Identify which cell holds the provided text, then report its [X, Y] central coordinate. 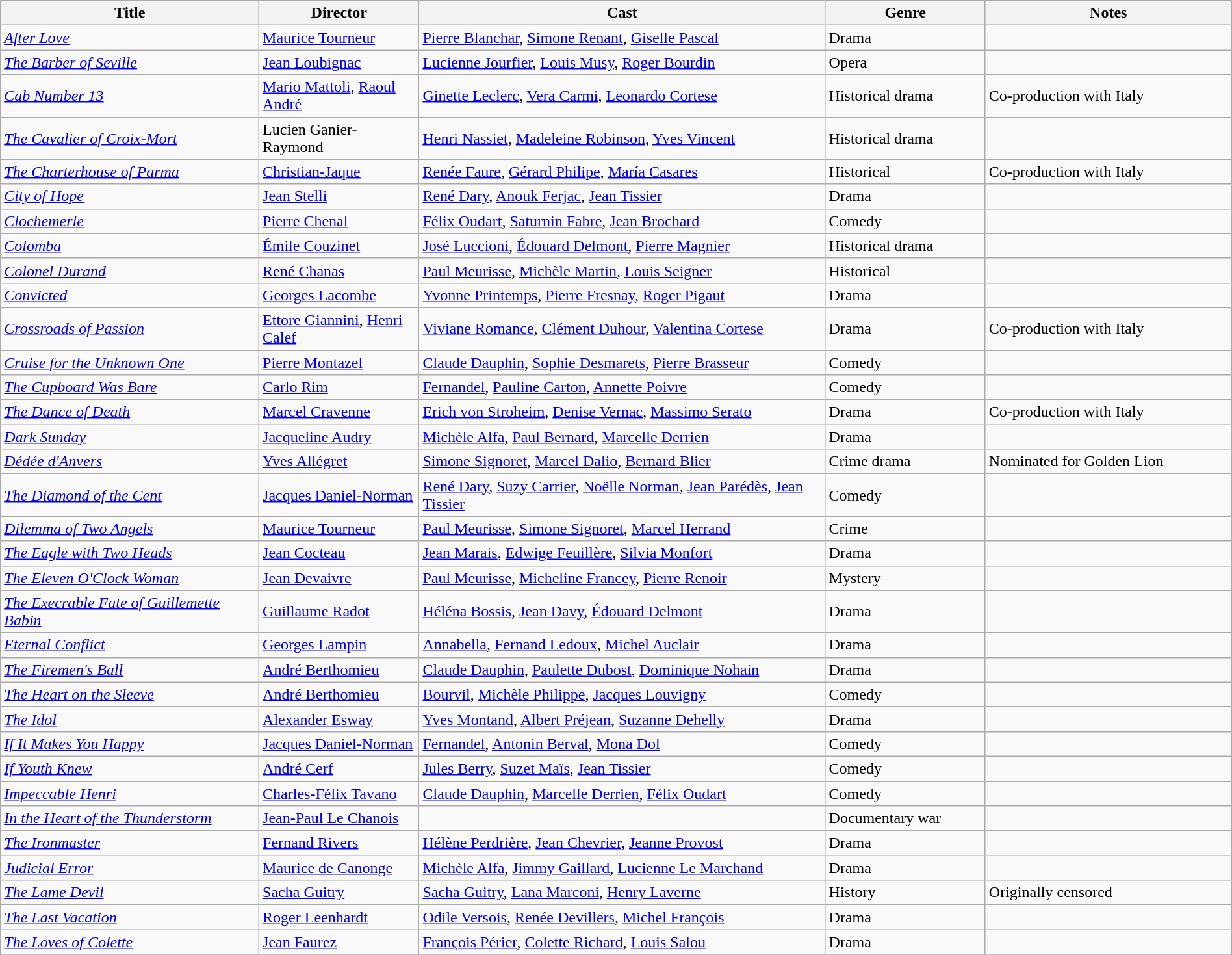
Viviane Romance, Clément Duhour, Valentina Cortese [622, 329]
Carlo Rim [339, 387]
Odile Versois, Renée Devillers, Michel François [622, 917]
Claude Dauphin, Paulette Dubost, Dominique Nohain [622, 670]
Erich von Stroheim, Denise Vernac, Massimo Serato [622, 412]
Roger Leenhardt [339, 917]
The Lame Devil [130, 893]
Dédée d'Anvers [130, 462]
René Chanas [339, 270]
Documentary war [905, 818]
Jean Stelli [339, 196]
The Charterhouse of Parma [130, 172]
Crime [905, 529]
If Youth Knew [130, 768]
Jean Devaivre [339, 578]
Director [339, 13]
Dilemma of Two Angels [130, 529]
Jean Faurez [339, 942]
The Execrable Fate of Guillemette Babin [130, 611]
The Ironmaster [130, 843]
Jacqueline Audry [339, 437]
Eternal Conflict [130, 645]
The Eleven O'Clock Woman [130, 578]
Pierre Montazel [339, 362]
Jules Berry, Suzet Maïs, Jean Tissier [622, 768]
Henri Nassiet, Madeleine Robinson, Yves Vincent [622, 138]
The Loves of Colette [130, 942]
Jean Loubignac [339, 62]
Cast [622, 13]
The Idol [130, 719]
Ginette Leclerc, Vera Carmi, Leonardo Cortese [622, 96]
Dark Sunday [130, 437]
Maurice de Canonge [339, 868]
Alexander Esway [339, 719]
The Diamond of the Cent [130, 495]
Jean Marais, Edwige Feuillère, Silvia Monfort [622, 553]
André Cerf [339, 768]
Christian-Jaque [339, 172]
Hélène Perdrière, Jean Chevrier, Jeanne Provost [622, 843]
In the Heart of the Thunderstorm [130, 818]
René Dary, Anouk Ferjac, Jean Tissier [622, 196]
Guillaume Radot [339, 611]
Ettore Giannini, Henri Calef [339, 329]
Genre [905, 13]
Pierre Blanchar, Simone Renant, Giselle Pascal [622, 38]
François Périer, Colette Richard, Louis Salou [622, 942]
Mystery [905, 578]
Claude Dauphin, Sophie Desmarets, Pierre Brasseur [622, 362]
Simone Signoret, Marcel Dalio, Bernard Blier [622, 462]
Cab Number 13 [130, 96]
The Heart on the Sleeve [130, 694]
Paul Meurisse, Micheline Francey, Pierre Renoir [622, 578]
Fernand Rivers [339, 843]
Colomba [130, 246]
Claude Dauphin, Marcelle Derrien, Félix Oudart [622, 794]
Charles-Félix Tavano [339, 794]
Judicial Error [130, 868]
Émile Couzinet [339, 246]
Héléna Bossis, Jean Davy, Édouard Delmont [622, 611]
Cruise for the Unknown One [130, 362]
Title [130, 13]
Marcel Cravenne [339, 412]
The Barber of Seville [130, 62]
Convicted [130, 295]
Colonel Durand [130, 270]
Yves Allégret [339, 462]
Opera [905, 62]
Nominated for Golden Lion [1109, 462]
José Luccioni, Édouard Delmont, Pierre Magnier [622, 246]
Pierre Chenal [339, 221]
Yvonne Printemps, Pierre Fresnay, Roger Pigaut [622, 295]
René Dary, Suzy Carrier, Noëlle Norman, Jean Parédès, Jean Tissier [622, 495]
Annabella, Fernand Ledoux, Michel Auclair [622, 645]
History [905, 893]
The Dance of Death [130, 412]
If It Makes You Happy [130, 744]
Sacha Guitry [339, 893]
The Eagle with Two Heads [130, 553]
Fernandel, Antonin Berval, Mona Dol [622, 744]
Clochemerle [130, 221]
Jean-Paul Le Chanois [339, 818]
Impeccable Henri [130, 794]
Félix Oudart, Saturnin Fabre, Jean Brochard [622, 221]
Bourvil, Michèle Philippe, Jacques Louvigny [622, 694]
Yves Montand, Albert Préjean, Suzanne Dehelly [622, 719]
Georges Lacombe [339, 295]
Jean Cocteau [339, 553]
Lucien Ganier-Raymond [339, 138]
The Firemen's Ball [130, 670]
The Last Vacation [130, 917]
Mario Mattoli, Raoul André [339, 96]
Crime drama [905, 462]
Lucienne Jourfier, Louis Musy, Roger Bourdin [622, 62]
Crossroads of Passion [130, 329]
Renée Faure, Gérard Philipe, María Casares [622, 172]
Notes [1109, 13]
Michèle Alfa, Paul Bernard, Marcelle Derrien [622, 437]
The Cavalier of Croix-Mort [130, 138]
City of Hope [130, 196]
Paul Meurisse, Simone Signoret, Marcel Herrand [622, 529]
Originally censored [1109, 893]
Georges Lampin [339, 645]
Michèle Alfa, Jimmy Gaillard, Lucienne Le Marchand [622, 868]
Sacha Guitry, Lana Marconi, Henry Laverne [622, 893]
The Cupboard Was Bare [130, 387]
Fernandel, Pauline Carton, Annette Poivre [622, 387]
Paul Meurisse, Michèle Martin, Louis Seigner [622, 270]
After Love [130, 38]
